For the text-containing cell, return its midpoint in (x, y) coordinate format. 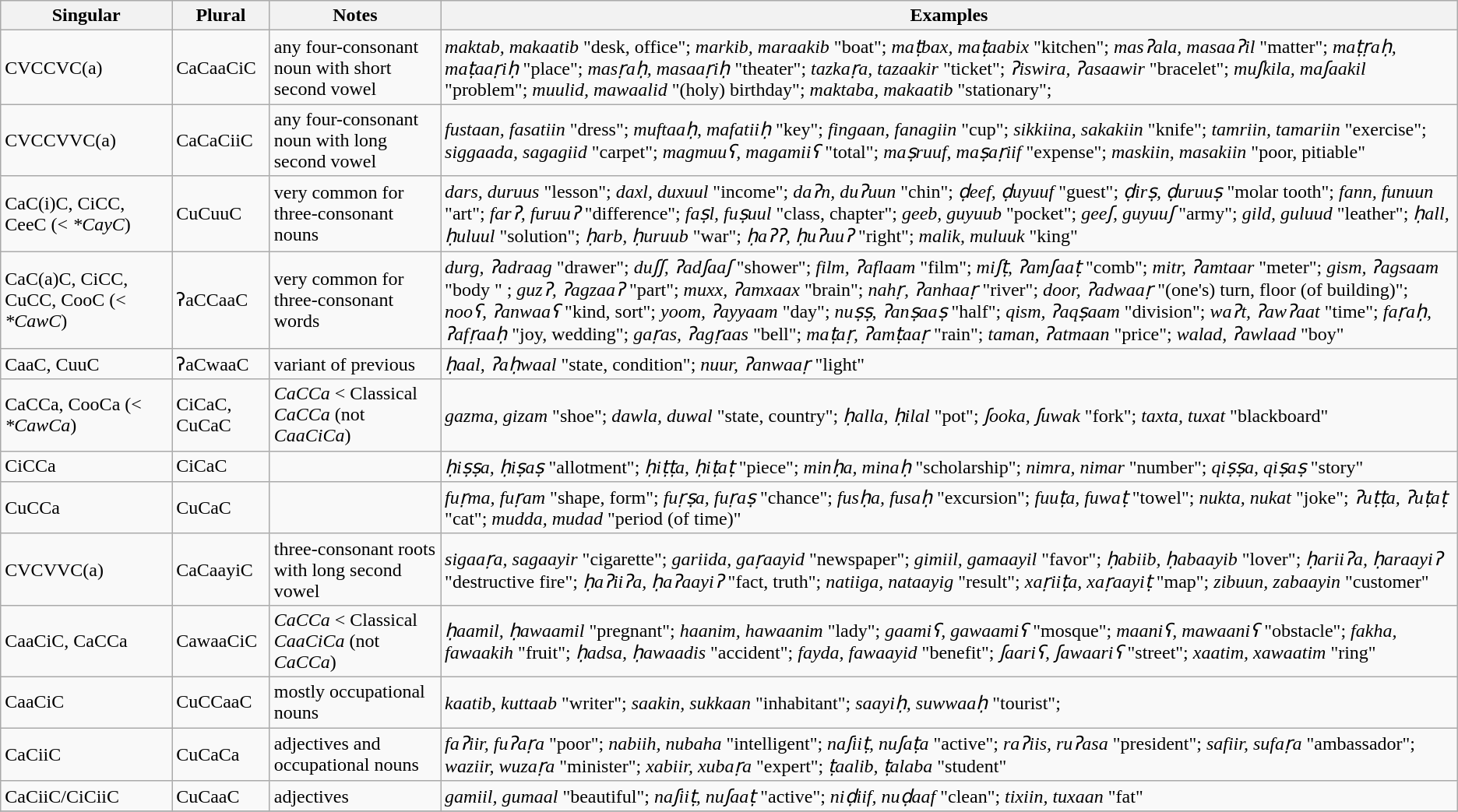
ʔaCwaaC (221, 364)
variant of previous (355, 364)
very common for three-consonant words (355, 299)
any four-consonant noun with short second vowel (355, 67)
Plural (221, 16)
CVCCVC(a) (86, 67)
gazma, gizam "shoe"; dawla, duwal "state, country"; ḥalla, ḥilal "pot"; ʃooka, ʃuwak "fork"; taxta, tuxat "blackboard" (949, 415)
any four-consonant noun with long second vowel (355, 140)
CaC(a)C, CiCC, CuCC, CooC (< *CawC) (86, 299)
CaCCa < Classical CaaCiCa (not CaCCa) (355, 641)
CiCaC, CuCaC (221, 415)
ʔaCCaaC (221, 299)
CVCVVC(a) (86, 569)
CuCuuC (221, 213)
CaCaCiiC (221, 140)
CaaC, CuuC (86, 364)
CaCaayiC (221, 569)
CawaaCiC (221, 641)
CVCCVVC(a) (86, 140)
ḥaal, ʔaḥwaal "state, condition"; nuur, ʔanwaaṛ "light" (949, 364)
CaC(i)C, CiCC, CeeC (< *CayC) (86, 213)
CiCCa (86, 466)
CiCaC (221, 466)
CuCaC (221, 508)
CaCiiC (86, 754)
ḥiṣṣa, ḥiṣaṣ "allotment"; ḥiṭṭa, ḥiṭaṭ "piece"; minḥa, minaḥ "scholarship"; nimra, nimar "number"; qiṣṣa, qiṣaṣ "story" (949, 466)
CaaCiC, CaCCa (86, 641)
Examples (949, 16)
CaCaaCiC (221, 67)
adjectives (355, 796)
Notes (355, 16)
CaaCiC (86, 702)
CuCaCa (221, 754)
very common for three-consonant nouns (355, 213)
CaCCa, CooCa (< *CawCa) (86, 415)
kaatib, kuttaab "writer"; saakin, sukkaan "inhabitant"; saayiḥ, suwwaaḥ "tourist"; (949, 702)
CuCCaaC (221, 702)
three-consonant roots with long second vowel (355, 569)
CuCaaC (221, 796)
CuCCa (86, 508)
adjectives and occupational nouns (355, 754)
CaCiiC/CiCiiC (86, 796)
mostly occupational nouns (355, 702)
Singular (86, 16)
CaCCa < Classical CaCCa (not CaaCiCa) (355, 415)
gamiil, gumaal "beautiful"; naʃiiṭ, nuʃaaṭ "active"; niḍiif, nuḍaaf "clean"; tixiin, tuxaan "fat" (949, 796)
